Locate the cell with the specified text and output its [x, y] center coordinate. 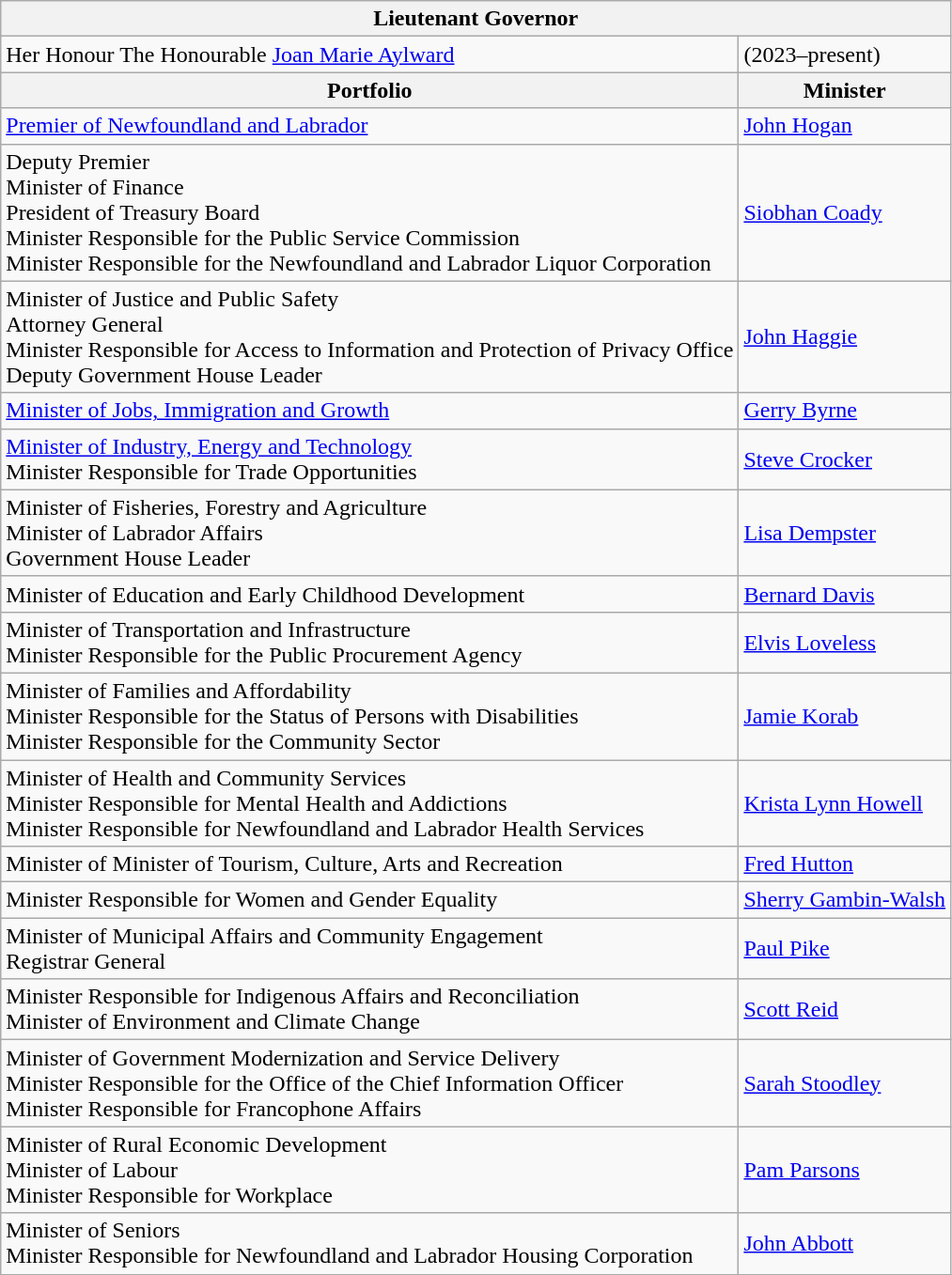
Lisa Dempster [845, 533]
John Haggie [845, 336]
Pam Parsons [845, 1170]
Minister [845, 90]
Minister of Transportation and InfrastructureMinister Responsible for the Public Procurement Agency [370, 643]
Minister of Families and AffordabilityMinister Responsible for the Status of Persons with DisabilitiesMinister Responsible for the Community Sector [370, 716]
Minister of Municipal Affairs and Community EngagementRegistrar General [370, 949]
Minister of Industry, Energy and TechnologyMinister Responsible for Trade Opportunities [370, 459]
Minister of Education and Early Childhood Development [370, 594]
Elvis Loveless [845, 643]
(2023–present) [845, 54]
Sherry Gambin-Walsh [845, 900]
Siobhan Coady [845, 212]
Bernard Davis [845, 594]
Minister of Minister of Tourism, Culture, Arts and Recreation [370, 864]
Paul Pike [845, 949]
John Abbott [845, 1244]
Lieutenant Governor [476, 19]
Her Honour The Honourable Joan Marie Aylward [370, 54]
Premier of Newfoundland and Labrador [370, 126]
Fred Hutton [845, 864]
John Hogan [845, 126]
Steve Crocker [845, 459]
Krista Lynn Howell [845, 802]
Minister Responsible for Women and Gender Equality [370, 900]
Minister Responsible for Indigenous Affairs and ReconciliationMinister of Environment and Climate Change [370, 1009]
Gerry Byrne [845, 411]
Minister of Jobs, Immigration and Growth [370, 411]
Scott Reid [845, 1009]
Jamie Korab [845, 716]
Minister of Rural Economic DevelopmentMinister of LabourMinister Responsible for Workplace [370, 1170]
Minister of Fisheries, Forestry and AgricultureMinister of Labrador AffairsGovernment House Leader [370, 533]
Sarah Stoodley [845, 1083]
Portfolio [370, 90]
Minister of SeniorsMinister Responsible for Newfoundland and Labrador Housing Corporation [370, 1244]
